For the text-containing cell, return its midpoint in [X, Y] coordinate format. 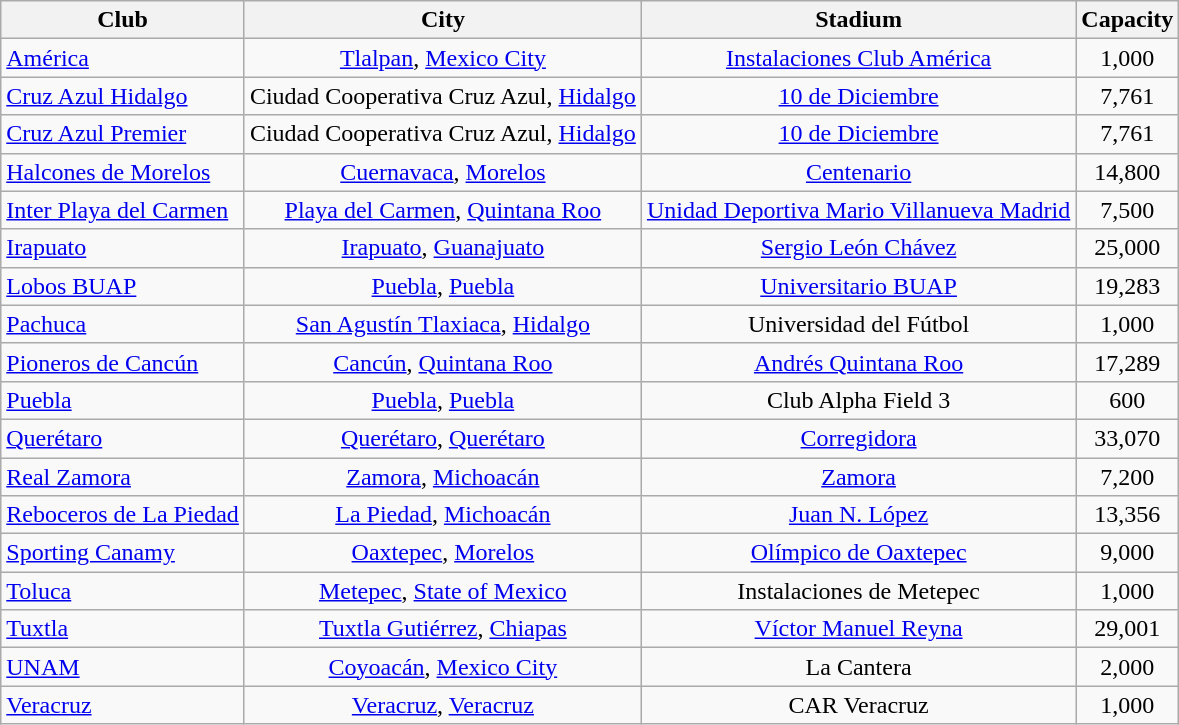
Sergio León Chávez [858, 248]
Universitario BUAP [858, 286]
29,001 [1128, 629]
Instalaciones de Metepec [858, 591]
19,283 [1128, 286]
Tlalpan, Mexico City [442, 58]
La Piedad, Michoacán [442, 515]
Cruz Azul Premier [123, 134]
Olímpico de Oaxtepec [858, 553]
Club Alpha Field 3 [858, 400]
Capacity [1128, 20]
Juan N. López [858, 515]
Irapuato, Guanajuato [442, 248]
Cruz Azul Hidalgo [123, 96]
Sporting Canamy [123, 553]
UNAM [123, 667]
Inter Playa del Carmen [123, 210]
Tuxtla [123, 629]
CAR Veracruz [858, 705]
América [123, 58]
Veracruz [123, 705]
Real Zamora [123, 477]
Cancún, Quintana Roo [442, 362]
Lobos BUAP [123, 286]
Oaxtepec, Morelos [442, 553]
Pioneros de Cancún [123, 362]
Metepec, State of Mexico [442, 591]
Andrés Quintana Roo [858, 362]
City [442, 20]
600 [1128, 400]
Tuxtla Gutiérrez, Chiapas [442, 629]
17,289 [1128, 362]
Zamora [858, 477]
13,356 [1128, 515]
Universidad del Fútbol [858, 324]
Centenario [858, 172]
33,070 [1128, 438]
9,000 [1128, 553]
Puebla [123, 400]
7,500 [1128, 210]
Toluca [123, 591]
Víctor Manuel Reyna [858, 629]
Unidad Deportiva Mario Villanueva Madrid [858, 210]
Club [123, 20]
Playa del Carmen, Quintana Roo [442, 210]
25,000 [1128, 248]
Halcones de Morelos [123, 172]
Zamora, Michoacán [442, 477]
Querétaro, Querétaro [442, 438]
Querétaro [123, 438]
Pachuca [123, 324]
Instalaciones Club América [858, 58]
Veracruz, Veracruz [442, 705]
Reboceros de La Piedad [123, 515]
14,800 [1128, 172]
Stadium [858, 20]
La Cantera [858, 667]
2,000 [1128, 667]
7,200 [1128, 477]
San Agustín Tlaxiaca, Hidalgo [442, 324]
Irapuato [123, 248]
Corregidora [858, 438]
Cuernavaca, Morelos [442, 172]
Coyoacán, Mexico City [442, 667]
